Identify which cell holds the provided text, then report its (X, Y) central coordinate. 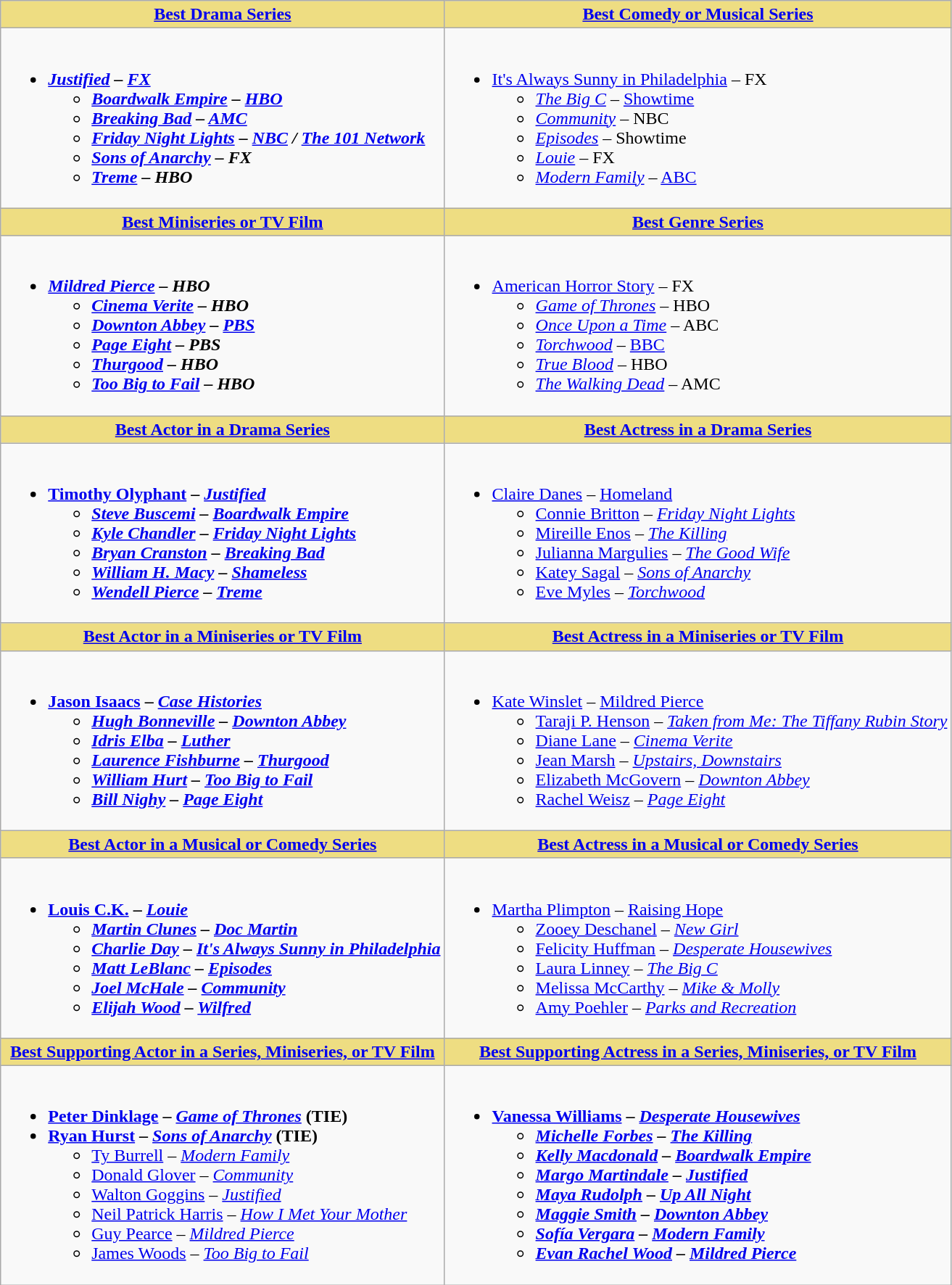
Justified – FXBoardwalk Empire – HBOBreaking Bad – AMCFriday Night Lights – NBC / The 101 NetworkSons of Anarchy – FXTreme – HBO (223, 118)
Best Actor in a Drama Series (223, 429)
American Horror Story – FXGame of Thrones – HBOOnce Upon a Time – ABCTorchwood – BBCTrue Blood – HBOThe Walking Dead – AMC (698, 326)
Best Miniseries or TV Film (223, 222)
Best Supporting Actress in a Series, Miniseries, or TV Film (698, 1051)
Best Actor in a Musical or Comedy Series (223, 844)
Best Actress in a Miniseries or TV Film (698, 637)
Best Comedy or Musical Series (698, 15)
Best Actor in a Miniseries or TV Film (223, 637)
Best Supporting Actor in a Series, Miniseries, or TV Film (223, 1051)
Best Genre Series (698, 222)
It's Always Sunny in Philadelphia – FXThe Big C – ShowtimeCommunity – NBCEpisodes – ShowtimeLouie – FXModern Family – ABC (698, 118)
Best Actress in a Drama Series (698, 429)
Best Drama Series (223, 15)
Best Actress in a Musical or Comedy Series (698, 844)
Mildred Pierce – HBOCinema Verite – HBODownton Abbey – PBSPage Eight – PBSThurgood – HBOToo Big to Fail – HBO (223, 326)
